Determine the [x, y] coordinate at the center of the cell enclosing the given text.  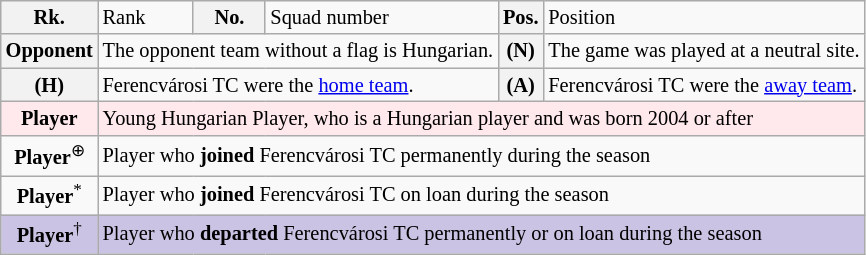
Pos. [520, 17]
Player who joined Ferencvárosi TC on loan during the season [482, 194]
Player who joined Ferencvárosi TC permanently during the season [482, 155]
(H) [50, 85]
Rk. [50, 17]
Player* [50, 194]
Rank [146, 17]
Squad number [382, 17]
No. [229, 17]
(N) [520, 51]
Player [50, 118]
Young Hungarian Player, who is a Hungarian player and was born 2004 or after [482, 118]
Ferencvárosi TC were the home team. [298, 85]
Position [704, 17]
Player⊕ [50, 155]
(A) [520, 85]
The opponent team without a flag is Hungarian. [298, 51]
The game was played at a neutral site. [704, 51]
Player† [50, 234]
Player who departed Ferencvárosi TC permanently or on loan during the season [482, 234]
Ferencvárosi TC were the away team. [704, 85]
Opponent [50, 51]
